Return the (X, Y) coordinate for the center point of the cell that contains the specified text.  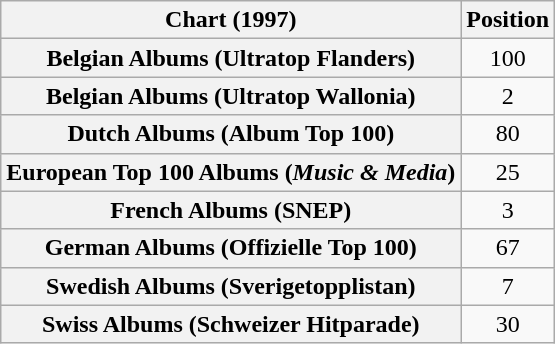
7 (508, 286)
2 (508, 96)
3 (508, 210)
80 (508, 134)
Position (508, 20)
Dutch Albums (Album Top 100) (231, 134)
100 (508, 58)
Belgian Albums (Ultratop Wallonia) (231, 96)
Belgian Albums (Ultratop Flanders) (231, 58)
30 (508, 324)
Swiss Albums (Schweizer Hitparade) (231, 324)
French Albums (SNEP) (231, 210)
Chart (1997) (231, 20)
European Top 100 Albums (Music & Media) (231, 172)
67 (508, 248)
German Albums (Offizielle Top 100) (231, 248)
Swedish Albums (Sverigetopplistan) (231, 286)
25 (508, 172)
